Capture the cell that displays the provided text and extract its (x, y) central coordinate. 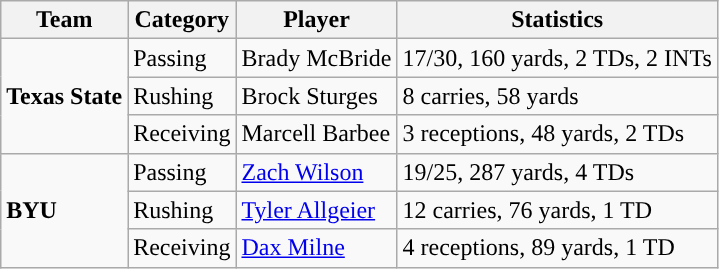
19/25, 287 yards, 4 TDs (557, 172)
Texas State (64, 96)
Marcell Barbee (316, 134)
Team (64, 20)
Brock Sturges (316, 96)
8 carries, 58 yards (557, 96)
17/30, 160 yards, 2 TDs, 2 INTs (557, 58)
Tyler Allgeier (316, 210)
Brady McBride (316, 58)
12 carries, 76 yards, 1 TD (557, 210)
Zach Wilson (316, 172)
BYU (64, 210)
4 receptions, 89 yards, 1 TD (557, 248)
Dax Milne (316, 248)
3 receptions, 48 yards, 2 TDs (557, 134)
Statistics (557, 20)
Category (182, 20)
Player (316, 20)
